Detect which cell encompasses the target text, then output its (X, Y) center coordinate. 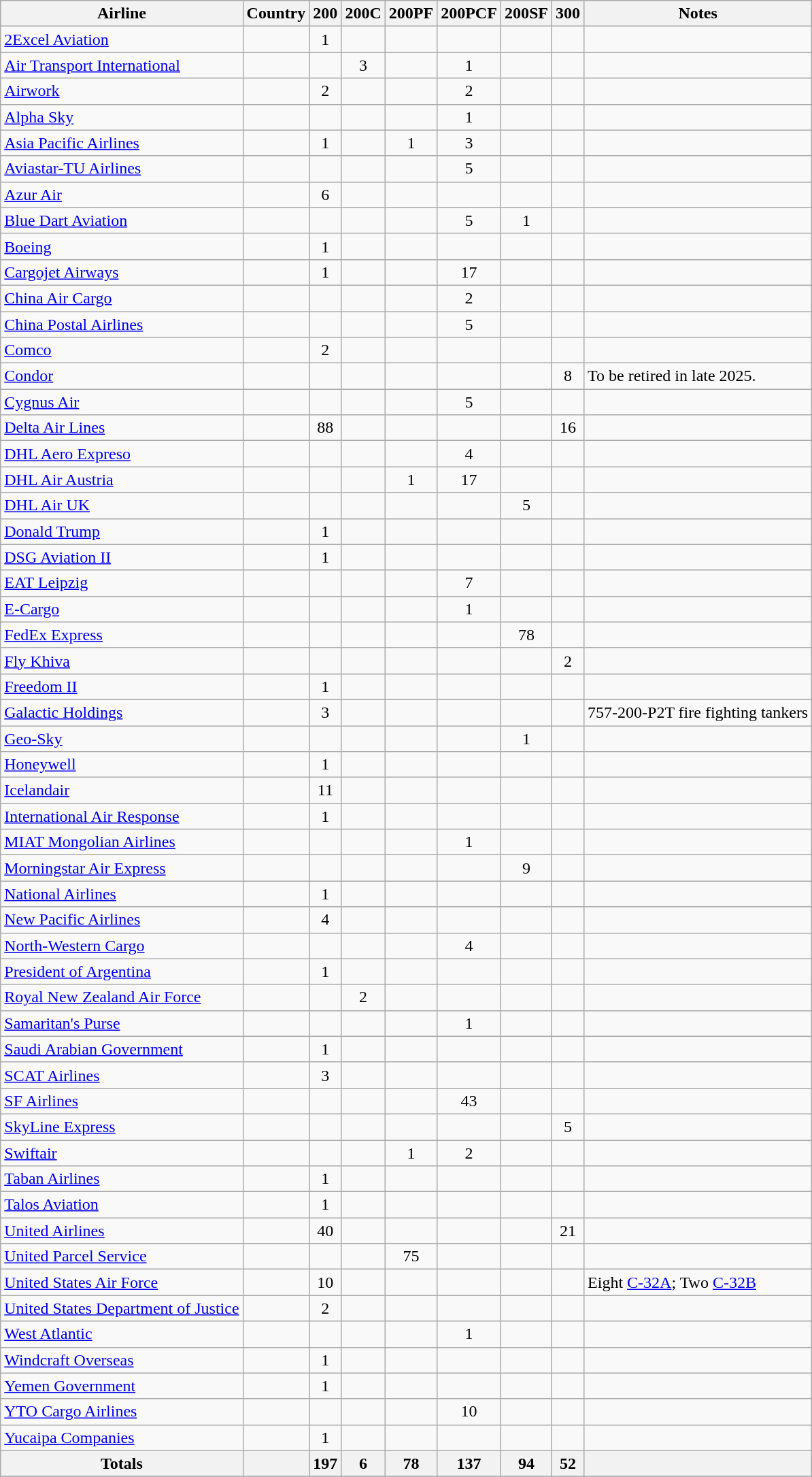
Swiftair (122, 1153)
E-Cargo (122, 609)
Cygnus Air (122, 402)
YTO Cargo Airlines (122, 1412)
2Excel Aviation (122, 39)
West Atlantic (122, 1334)
United Parcel Service (122, 1257)
DHL Air UK (122, 505)
Air Transport International (122, 65)
EAT Leipzig (122, 583)
200PCF (469, 14)
DSG Aviation II (122, 557)
United States Air Force (122, 1282)
Royal New Zealand Air Force (122, 997)
Delta Air Lines (122, 428)
Saudi Arabian Government (122, 1049)
43 (469, 1101)
National Airlines (122, 894)
137 (469, 1463)
MIAT Mongolian Airlines (122, 842)
Morningstar Air Express (122, 868)
DHL Aero Expreso (122, 454)
Fly Khiva (122, 661)
52 (567, 1463)
Honeywell (122, 765)
8 (567, 376)
President of Argentina (122, 972)
SCAT Airlines (122, 1075)
United Airlines (122, 1231)
Totals (122, 1463)
Samaritan's Purse (122, 1023)
Airwork (122, 91)
75 (411, 1257)
Yemen Government (122, 1386)
International Air Response (122, 816)
7 (469, 583)
Galactic Holdings (122, 712)
DHL Air Austria (122, 480)
Yucaipa Companies (122, 1438)
Alpha Sky (122, 117)
China Postal Airlines (122, 325)
Asia Pacific Airlines (122, 143)
Donald Trump (122, 531)
Windcraft Overseas (122, 1360)
Condor (122, 376)
16 (567, 428)
88 (325, 428)
FedEx Express (122, 635)
11 (325, 791)
200C (363, 14)
Blue Dart Aviation (122, 220)
94 (526, 1463)
Airline (122, 14)
North-Western Cargo (122, 946)
21 (567, 1231)
200SF (526, 14)
757-200-P2T fire fighting tankers (698, 712)
Azur Air (122, 195)
Icelandair (122, 791)
40 (325, 1231)
SF Airlines (122, 1101)
300 (567, 14)
Freedom II (122, 686)
197 (325, 1463)
Talos Aviation (122, 1205)
China Air Cargo (122, 298)
Geo-Sky (122, 738)
Notes (698, 14)
To be retired in late 2025. (698, 376)
Country (276, 14)
Cargojet Airways (122, 272)
Aviastar-TU Airlines (122, 169)
Boeing (122, 246)
Eight C-32A; Two C-32B (698, 1282)
Taban Airlines (122, 1179)
Comco (122, 350)
200 (325, 14)
9 (526, 868)
United States Department of Justice (122, 1308)
New Pacific Airlines (122, 920)
SkyLine Express (122, 1127)
200PF (411, 14)
